Extract the (x, y) coordinate from the center of the cell holding the provided text.  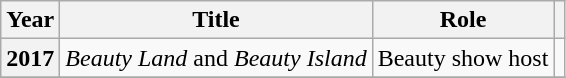
2017 (30, 58)
Title (216, 20)
Role (463, 20)
Beauty Land and Beauty Island (216, 58)
Beauty show host (463, 58)
Year (30, 20)
